Search for the cell housing the specified text and yield its [x, y] center coordinate. 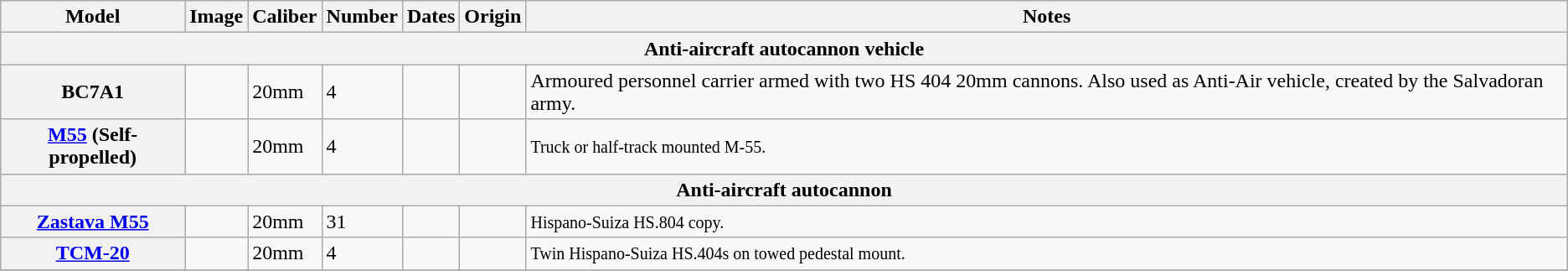
Twin Hispano-Suiza HS.404s on towed pedestal mount. [1047, 253]
Truck or half-track mounted M-55. [1047, 146]
BC7A1 [93, 92]
Anti-aircraft autocannon [784, 190]
Model [93, 17]
Zastava M55 [93, 221]
Dates [431, 17]
Caliber [285, 17]
M55 (Self-propelled) [93, 146]
31 [362, 221]
Hispano-Suiza HS.804 copy. [1047, 221]
Image [216, 17]
Origin [493, 17]
TCM-20 [93, 253]
Number [362, 17]
Notes [1047, 17]
Anti-aircraft autocannon vehicle [784, 49]
Armoured personnel carrier armed with two HS 404 20mm cannons. Also used as Anti-Air vehicle, created by the Salvadoran army. [1047, 92]
